Locate the cell with the specified text and output its [x, y] center coordinate. 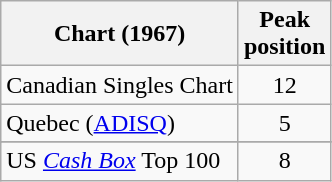
Canadian Singles Chart [120, 85]
US Cash Box Top 100 [120, 161]
8 [284, 161]
Chart (1967) [120, 34]
Peakposition [284, 34]
5 [284, 123]
12 [284, 85]
Quebec (ADISQ) [120, 123]
